For the text-containing cell, return its midpoint in [x, y] coordinate format. 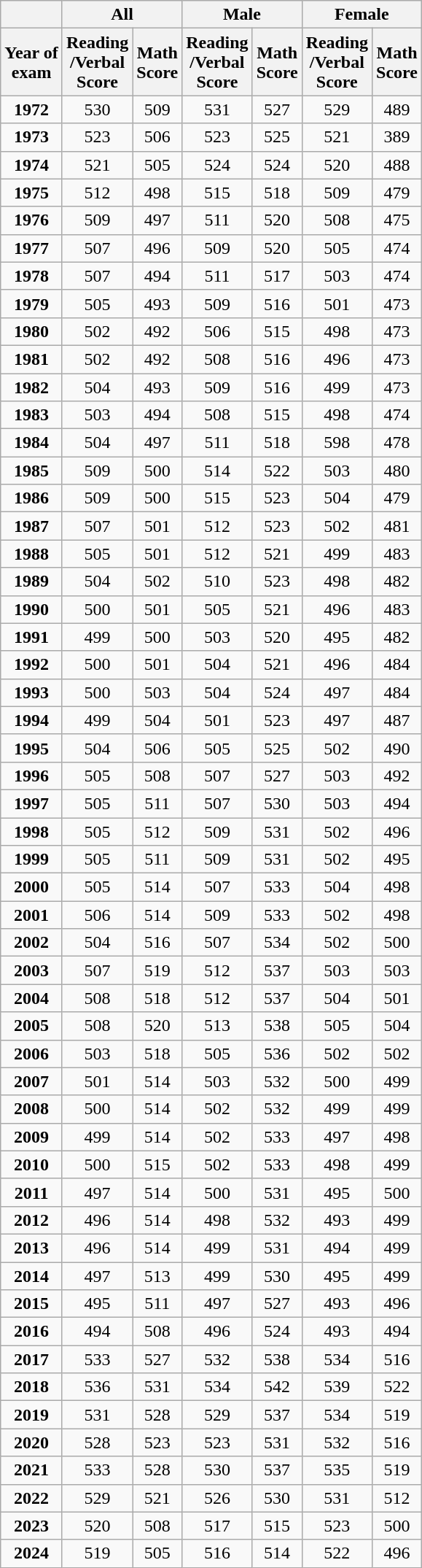
2022 [32, 1498]
2012 [32, 1220]
2016 [32, 1332]
489 [397, 109]
1977 [32, 248]
2014 [32, 1276]
Female [362, 15]
2002 [32, 943]
2017 [32, 1359]
2013 [32, 1248]
1983 [32, 415]
2019 [32, 1415]
1997 [32, 803]
539 [337, 1387]
598 [337, 443]
510 [217, 582]
487 [397, 720]
1985 [32, 471]
481 [397, 526]
1994 [32, 720]
490 [397, 748]
1995 [32, 748]
526 [217, 1498]
1978 [32, 276]
1998 [32, 831]
2000 [32, 887]
Year ofexam [32, 62]
2024 [32, 1553]
475 [397, 220]
2008 [32, 1109]
535 [337, 1470]
478 [397, 443]
All [122, 15]
2009 [32, 1137]
1987 [32, 526]
1972 [32, 109]
1996 [32, 776]
1992 [32, 665]
2010 [32, 1165]
1993 [32, 692]
2004 [32, 998]
480 [397, 471]
2011 [32, 1192]
2003 [32, 970]
1984 [32, 443]
488 [397, 165]
1975 [32, 193]
1976 [32, 220]
1979 [32, 304]
1974 [32, 165]
1973 [32, 137]
2006 [32, 1054]
2021 [32, 1470]
2018 [32, 1387]
1986 [32, 498]
1999 [32, 860]
1991 [32, 637]
2007 [32, 1081]
1989 [32, 582]
2001 [32, 915]
1981 [32, 359]
1980 [32, 331]
2005 [32, 1026]
542 [277, 1387]
2015 [32, 1304]
2020 [32, 1443]
2023 [32, 1526]
1988 [32, 554]
389 [397, 137]
1982 [32, 387]
Male [242, 15]
1990 [32, 609]
